Provide the [x, y] coordinate of the cell's center where the given text is located.  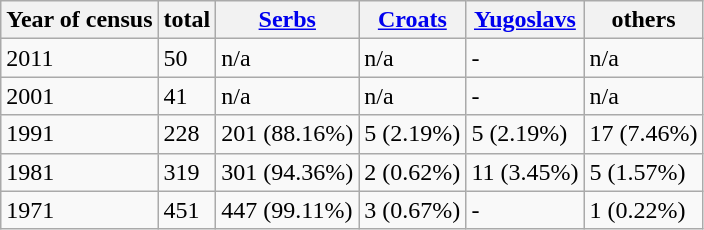
447 (99.11%) [288, 210]
others [644, 20]
Year of census [80, 20]
2001 [80, 96]
301 (94.36%) [288, 172]
3 (0.67%) [412, 210]
11 (3.45%) [525, 172]
5 (1.57%) [644, 172]
1 (0.22%) [644, 210]
2 (0.62%) [412, 172]
319 [187, 172]
17 (7.46%) [644, 134]
201 (88.16%) [288, 134]
451 [187, 210]
50 [187, 58]
Serbs [288, 20]
1991 [80, 134]
total [187, 20]
1981 [80, 172]
1971 [80, 210]
41 [187, 96]
2011 [80, 58]
Croats [412, 20]
228 [187, 134]
Yugoslavs [525, 20]
